From the cell containing the given text, extract its center point as [x, y] coordinate. 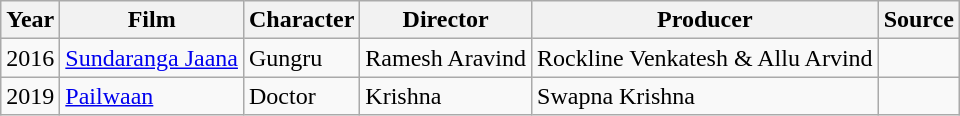
Film [152, 20]
2019 [30, 96]
Krishna [446, 96]
Source [918, 20]
Ramesh Aravind [446, 58]
Sundaranga Jaana [152, 58]
Gungru [301, 58]
Pailwaan [152, 96]
Character [301, 20]
Doctor [301, 96]
Rockline Venkatesh & Allu Arvind [706, 58]
Producer [706, 20]
Year [30, 20]
Swapna Krishna [706, 96]
2016 [30, 58]
Director [446, 20]
